Detect which cell encompasses the target text, then output its (x, y) center coordinate. 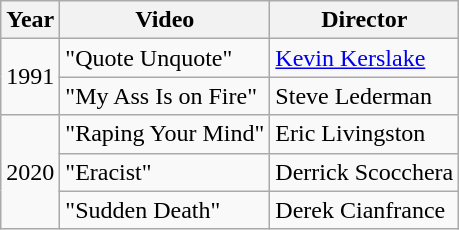
"Eracist" (165, 172)
Steve Lederman (364, 96)
Derek Cianfrance (364, 210)
"Raping Your Mind" (165, 134)
1991 (30, 77)
Video (165, 20)
Kevin Kerslake (364, 58)
Year (30, 20)
Eric Livingston (364, 134)
2020 (30, 172)
Derrick Scocchera (364, 172)
"Quote Unquote" (165, 58)
Director (364, 20)
"My Ass Is on Fire" (165, 96)
"Sudden Death" (165, 210)
